Search for the cell housing the specified text and yield its (X, Y) center coordinate. 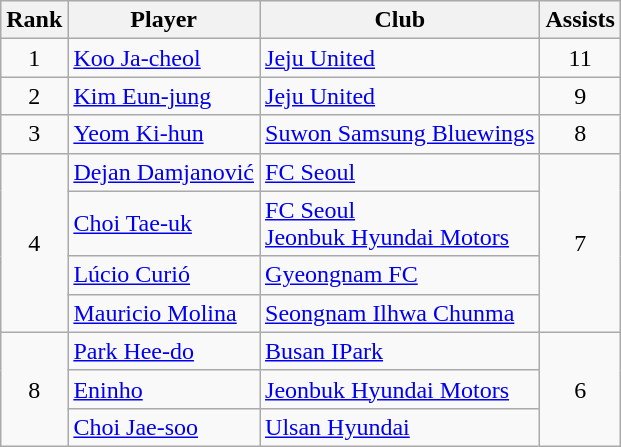
11 (580, 58)
Kim Eun-jung (164, 96)
Dejan Damjanović (164, 172)
Park Hee-do (164, 351)
FC Seoul (400, 172)
Yeom Ki-hun (164, 134)
FC SeoulJeonbuk Hyundai Motors (400, 224)
Assists (580, 20)
7 (580, 242)
Mauricio Molina (164, 313)
Choi Tae-uk (164, 224)
Choi Jae-soo (164, 427)
Seongnam Ilhwa Chunma (400, 313)
2 (34, 96)
1 (34, 58)
3 (34, 134)
6 (580, 389)
9 (580, 96)
Rank (34, 20)
Player (164, 20)
Suwon Samsung Bluewings (400, 134)
Ulsan Hyundai (400, 427)
Busan IPark (400, 351)
Koo Ja-cheol (164, 58)
Jeonbuk Hyundai Motors (400, 389)
Gyeongnam FC (400, 275)
Club (400, 20)
Lúcio Curió (164, 275)
4 (34, 242)
Eninho (164, 389)
